Scan for the cell matching the given text and deliver its (X, Y) coordinate at center. 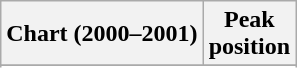
Chart (2000–2001) (102, 34)
Peakposition (249, 34)
